Search for the cell housing the specified text and yield its (X, Y) center coordinate. 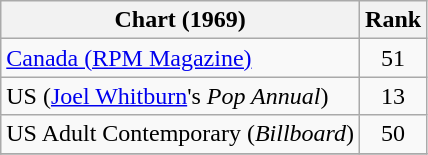
50 (394, 134)
Chart (1969) (180, 20)
US (Joel Whitburn's Pop Annual) (180, 96)
US Adult Contemporary (Billboard) (180, 134)
13 (394, 96)
51 (394, 58)
Canada (RPM Magazine) (180, 58)
Rank (394, 20)
